Detect which cell encompasses the target text, then output its [X, Y] center coordinate. 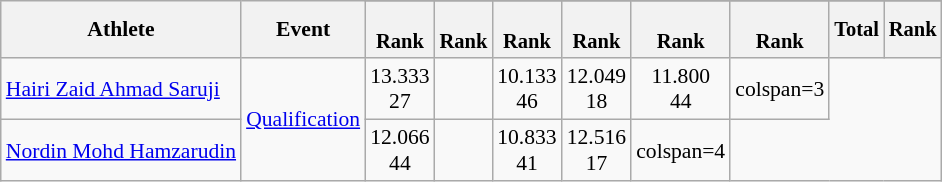
Hairi Zaid Ahmad Saruji [121, 90]
Athlete [121, 30]
Qualification [303, 120]
13.33327 [400, 90]
12.51617 [596, 150]
12.06644 [400, 150]
Nordin Mohd Hamzarudin [121, 150]
12.04918 [596, 90]
colspan=3 [780, 90]
Event [303, 30]
Total [856, 30]
11.80044 [680, 90]
colspan=4 [680, 150]
10.83341 [526, 150]
10.13346 [526, 90]
